Capture the cell that displays the provided text and extract its [x, y] central coordinate. 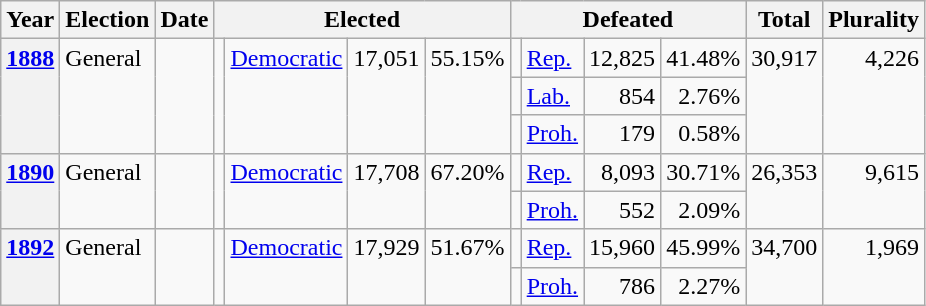
30,917 [784, 96]
9,615 [874, 191]
Elected [362, 20]
Year [30, 20]
4,226 [874, 96]
2.09% [704, 210]
Lab. [552, 96]
41.48% [704, 58]
Defeated [628, 20]
Total [784, 20]
26,353 [784, 191]
8,093 [622, 172]
55.15% [468, 96]
0.58% [704, 134]
Date [184, 20]
1892 [30, 267]
Plurality [874, 20]
552 [622, 210]
67.20% [468, 191]
1888 [30, 96]
17,708 [386, 191]
179 [622, 134]
2.27% [704, 286]
17,929 [386, 267]
51.67% [468, 267]
45.99% [704, 248]
Election [108, 20]
1,969 [874, 267]
2.76% [704, 96]
786 [622, 286]
854 [622, 96]
12,825 [622, 58]
1890 [30, 191]
17,051 [386, 96]
34,700 [784, 267]
30.71% [704, 172]
15,960 [622, 248]
